Identify which cell holds the provided text, then report its [X, Y] central coordinate. 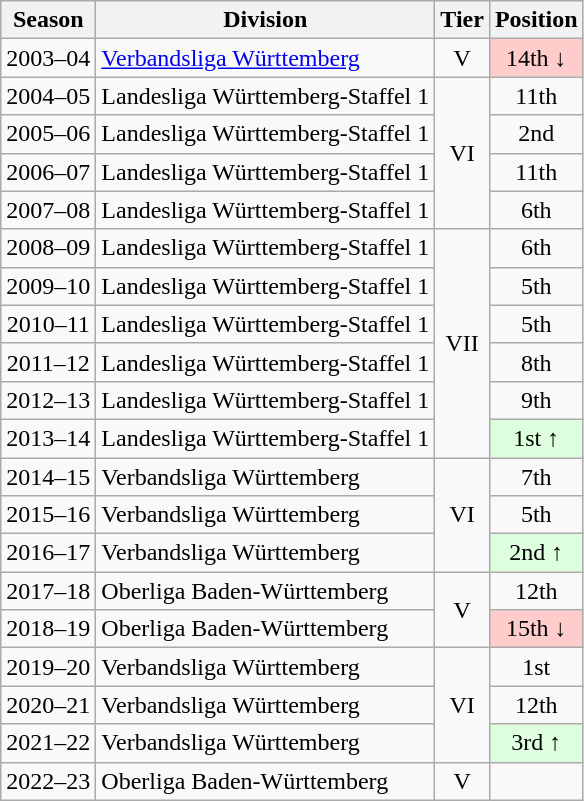
14th ↓ [536, 58]
2016–17 [48, 553]
2005–06 [48, 134]
2011–12 [48, 362]
15th ↓ [536, 629]
2019–20 [48, 667]
2004–05 [48, 96]
9th [536, 400]
2006–07 [48, 172]
2018–19 [48, 629]
1st ↑ [536, 438]
VII [462, 343]
2008–09 [48, 248]
2017–18 [48, 591]
Tier [462, 20]
Position [536, 20]
2012–13 [48, 400]
2009–10 [48, 286]
7th [536, 477]
3rd ↑ [536, 743]
Division [266, 20]
2003–04 [48, 58]
1st [536, 667]
2010–11 [48, 324]
2020–21 [48, 705]
2021–22 [48, 743]
2015–16 [48, 515]
2013–14 [48, 438]
8th [536, 362]
2007–08 [48, 210]
2nd ↑ [536, 553]
2022–23 [48, 781]
2014–15 [48, 477]
Season [48, 20]
2nd [536, 134]
